For the text-containing cell, return its midpoint in (X, Y) coordinate format. 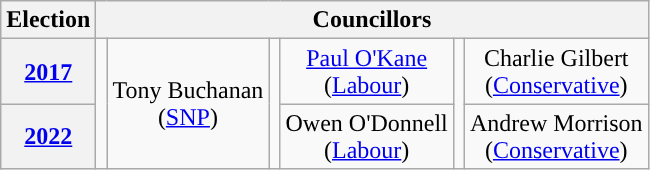
Tony Buchanan(SNP) (188, 104)
Owen O'Donnell(Labour) (366, 136)
2022 (48, 136)
2017 (48, 72)
Charlie Gilbert(Conservative) (556, 72)
Councillors (372, 20)
Andrew Morrison(Conservative) (556, 136)
Paul O'Kane(Labour) (366, 72)
Election (48, 20)
